Identify which cell holds the provided text, then report its [x, y] central coordinate. 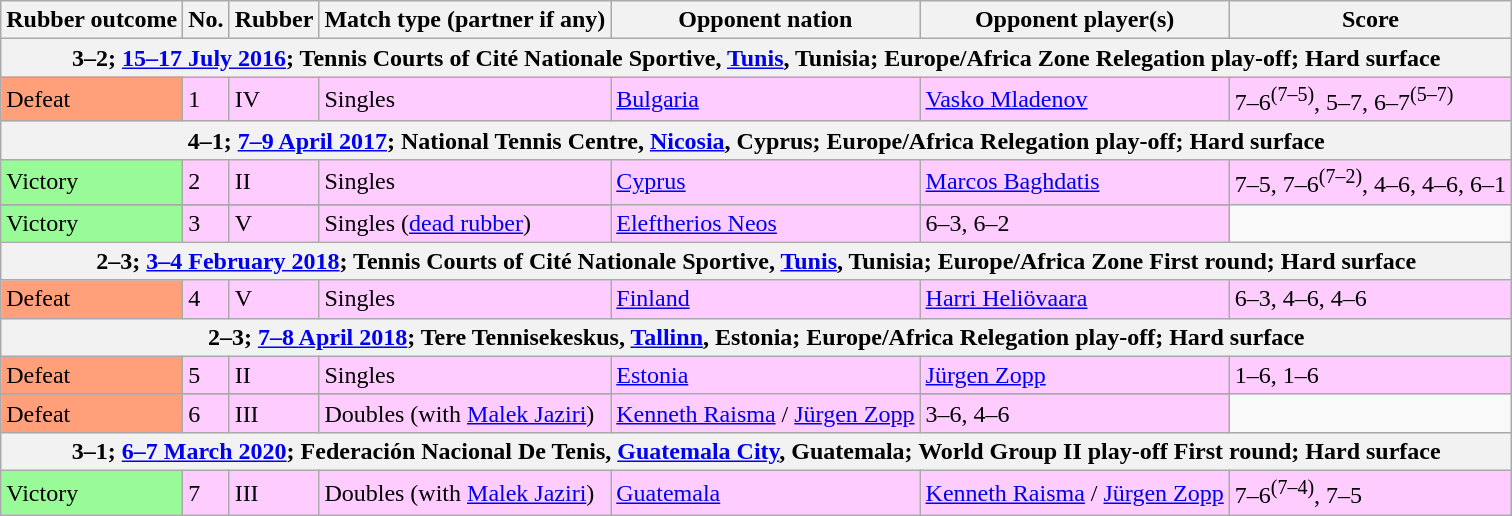
2 [206, 182]
Singles (dead rubber) [465, 223]
Harri Heliövaara [1074, 299]
7 [206, 492]
3 [206, 223]
3–2; 15–17 July 2016; Tennis Courts of Cité Nationale Sportive, Tunis, Tunisia; Europe/Africa Zone Relegation play-off; Hard surface [756, 58]
Opponent nation [766, 20]
7–6(7–4), 7–5 [1370, 492]
5 [206, 375]
Opponent player(s) [1074, 20]
6–3, 4–6, 4–6 [1370, 299]
1 [206, 100]
4–1; 7–9 April 2017; National Tennis Centre, Nicosia, Cyprus; Europe/Africa Relegation play-off; Hard surface [756, 140]
6–3, 6–2 [1074, 223]
Marcos Baghdatis [1074, 182]
3–6, 4–6 [1074, 413]
Bulgaria [766, 100]
Guatemala [766, 492]
6 [206, 413]
3–1; 6–7 March 2020; Federación Nacional De Tenis, Guatemala City, Guatemala; World Group II play-off First round; Hard surface [756, 451]
Vasko Mladenov [1074, 100]
IV [274, 100]
7–6(7–5), 5–7, 6–7(5–7) [1370, 100]
4 [206, 299]
Rubber outcome [92, 20]
Rubber [274, 20]
Eleftherios Neos [766, 223]
2–3; 3–4 February 2018; Tennis Courts of Cité Nationale Sportive, Tunis, Tunisia; Europe/Africa Zone First round; Hard surface [756, 261]
No. [206, 20]
Score [1370, 20]
Estonia [766, 375]
Match type (partner if any) [465, 20]
Finland [766, 299]
2–3; 7–8 April 2018; Tere Tennisekeskus, Tallinn, Estonia; Europe/Africa Relegation play-off; Hard surface [756, 337]
7–5, 7–6(7–2), 4–6, 4–6, 6–1 [1370, 182]
Jürgen Zopp [1074, 375]
1–6, 1–6 [1370, 375]
Cyprus [766, 182]
